Return (x, y) of the center of cell containing provided text 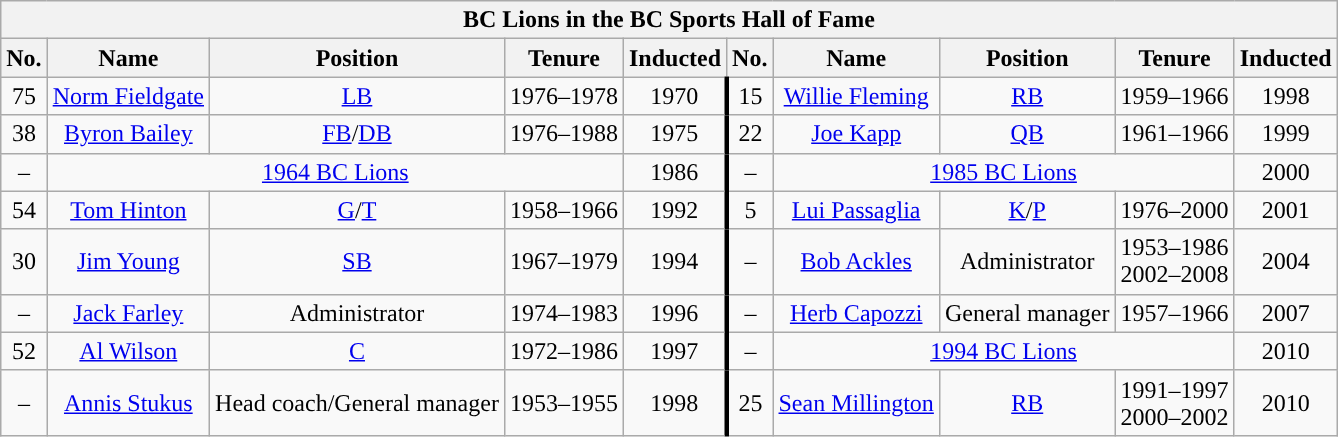
1976–1988 (564, 134)
Al Wilson (128, 351)
75 (24, 96)
1972–1986 (564, 351)
1970 (674, 96)
1992 (674, 210)
1994 (674, 262)
FB/DB (358, 134)
1961–1966 (1174, 134)
1986 (674, 172)
1967–1979 (564, 262)
1975 (674, 134)
Byron Bailey (128, 134)
BC Lions in the BC Sports Hall of Fame (669, 20)
1953–1955 (564, 402)
1991–19972000–2002 (1174, 402)
1964 BC Lions (335, 172)
54 (24, 210)
Joe Kapp (856, 134)
General manager (1027, 313)
Jack Farley (128, 313)
1959–1966 (1174, 96)
2000 (1286, 172)
QB (1027, 134)
1997 (674, 351)
Sean Millington (856, 402)
52 (24, 351)
1994 BC Lions (1004, 351)
15 (750, 96)
Herb Capozzi (856, 313)
K/P (1027, 210)
1976–1978 (564, 96)
1996 (674, 313)
2001 (1286, 210)
Norm Fieldgate (128, 96)
Bob Ackles (856, 262)
2004 (1286, 262)
Tom Hinton (128, 210)
2007 (1286, 313)
C (358, 351)
Willie Fleming (856, 96)
38 (24, 134)
Jim Young (128, 262)
25 (750, 402)
30 (24, 262)
1958–1966 (564, 210)
1953–19862002–2008 (1174, 262)
1976–2000 (1174, 210)
1999 (1286, 134)
G/T (358, 210)
1957–1966 (1174, 313)
Head coach/General manager (358, 402)
22 (750, 134)
1985 BC Lions (1004, 172)
5 (750, 210)
Lui Passaglia (856, 210)
1974–1983 (564, 313)
LB (358, 96)
Annis Stukus (128, 402)
SB (358, 262)
